Search for the cell housing the specified text and yield its (X, Y) center coordinate. 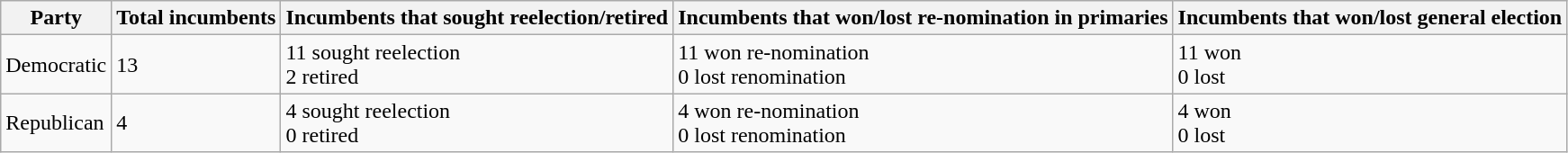
4 (196, 122)
4 won re-nomination0 lost renomination (924, 122)
11 sought reelection2 retired (477, 65)
Incumbents that won/lost general election (1370, 18)
11 won re-nomination0 lost renomination (924, 65)
Incumbents that sought reelection/retired (477, 18)
4 won0 lost (1370, 122)
Democratic (56, 65)
4 sought reelection0 retired (477, 122)
Republican (56, 122)
Party (56, 18)
Incumbents that won/lost re-nomination in primaries (924, 18)
11 won0 lost (1370, 65)
Total incumbents (196, 18)
13 (196, 65)
